For the text-containing cell, return its midpoint in [X, Y] coordinate format. 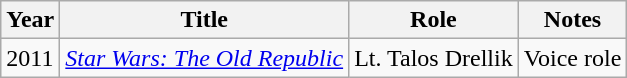
Voice role [572, 58]
Role [434, 20]
Year [30, 20]
Title [204, 20]
2011 [30, 58]
Notes [572, 20]
Star Wars: The Old Republic [204, 58]
Lt. Talos Drellik [434, 58]
